Locate the cell with the specified text and output its [x, y] center coordinate. 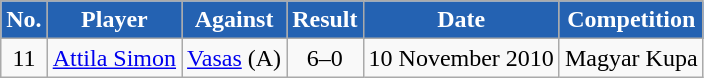
Result [325, 20]
Player [114, 20]
11 [24, 58]
Magyar Kupa [631, 58]
6–0 [325, 58]
Date [461, 20]
Competition [631, 20]
No. [24, 20]
10 November 2010 [461, 58]
Vasas (A) [234, 58]
Against [234, 20]
Attila Simon [114, 58]
